Locate the cell with the specified text and output its [x, y] center coordinate. 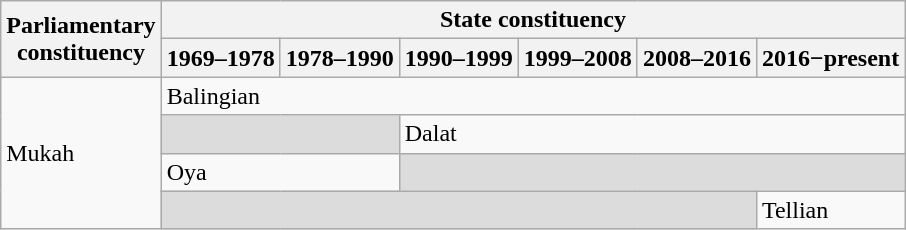
Dalat [652, 134]
Balingian [533, 96]
Tellian [830, 210]
2016−present [830, 58]
Oya [280, 172]
State constituency [533, 20]
1990–1999 [458, 58]
1999–2008 [578, 58]
Mukah [81, 153]
Parliamentaryconstituency [81, 39]
1969–1978 [220, 58]
2008–2016 [696, 58]
1978–1990 [340, 58]
